Find where the given text appears and provide that cell's center as (X, Y) coordinate. 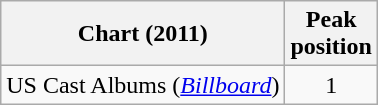
US Cast Albums (Billboard) (143, 85)
1 (331, 85)
Peakposition (331, 34)
Chart (2011) (143, 34)
